Output the (X, Y) coordinate of the center of the cell containing the given text.  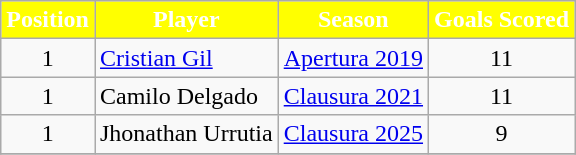
Goals Scored (502, 20)
9 (502, 134)
Season (353, 20)
Jhonathan Urrutia (186, 134)
Cristian Gil (186, 58)
Clausura 2021 (353, 96)
Camilo Delgado (186, 96)
Clausura 2025 (353, 134)
Apertura 2019 (353, 58)
Position (48, 20)
Player (186, 20)
